Identify which cell holds the provided text, then report its (x, y) central coordinate. 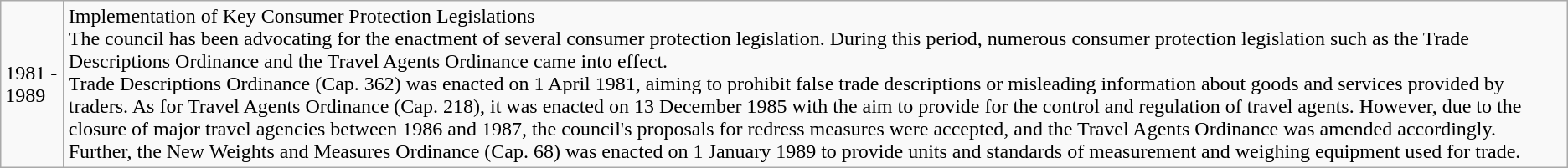
1981 - 1989 (32, 84)
